Capture the cell that displays the provided text and extract its (X, Y) central coordinate. 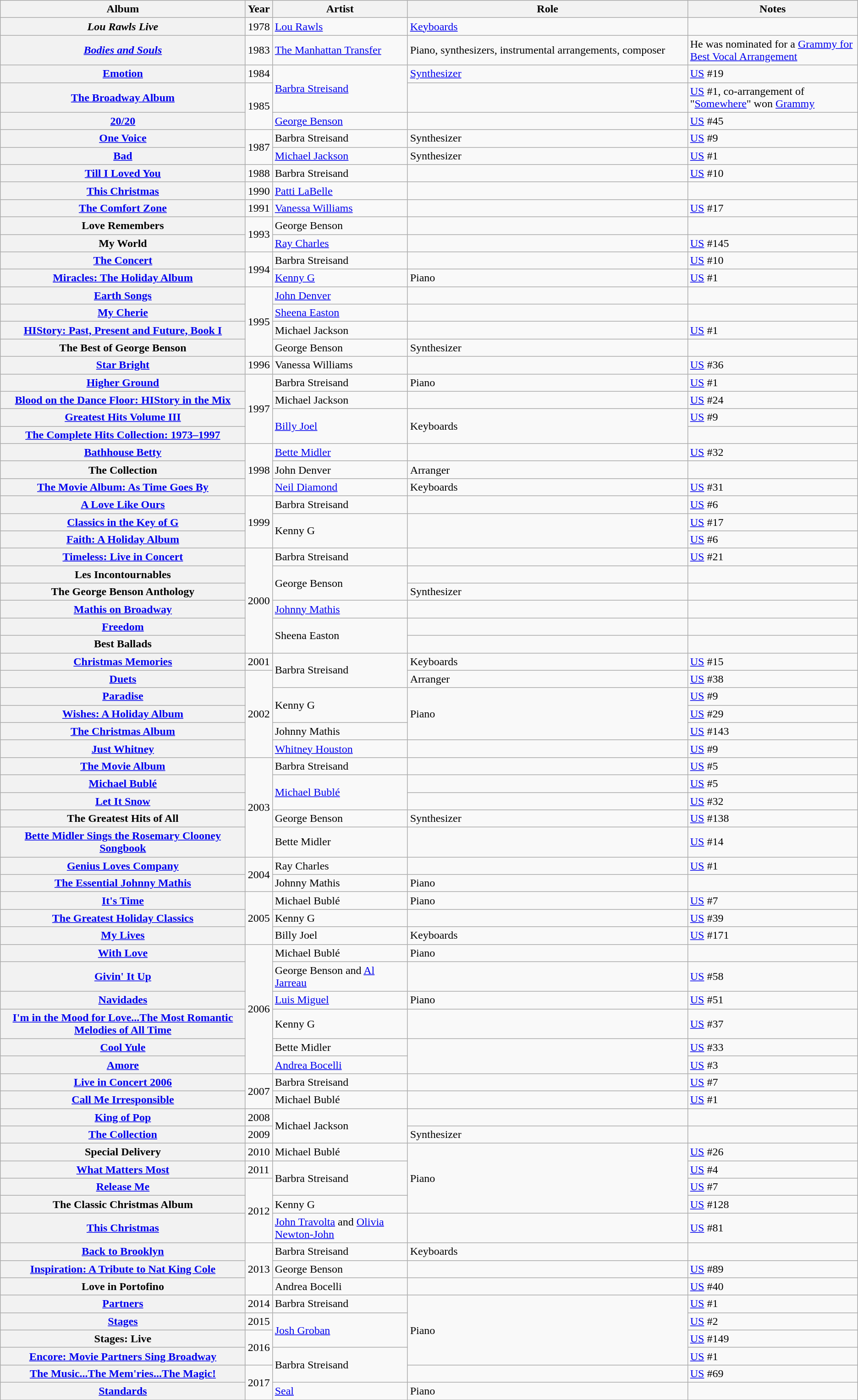
US #26 (773, 1152)
John Travolta and Olivia Newton-John (340, 1228)
20/20 (123, 121)
King of Pop (123, 1117)
US #39 (773, 918)
Paradise (123, 696)
One Voice (123, 138)
2008 (258, 1117)
The Essential Johnny Mathis (123, 883)
2017 (258, 1382)
1983 (258, 50)
The Movie Album: As Time Goes By (123, 487)
2000 (258, 601)
1993 (258, 234)
Best Ballads (123, 644)
2007 (258, 1091)
2010 (258, 1152)
Whitney Houston (340, 749)
Artist (340, 9)
1987 (258, 147)
2002 (258, 714)
What Matters Most (123, 1170)
Blood on the Dance Floor: HIStory in the Mix (123, 400)
Emotion (123, 74)
Christmas Memories (123, 662)
Star Bright (123, 365)
Duets (123, 679)
Givin' It Up (123, 977)
1995 (258, 322)
Lou Rawls Live (123, 27)
2011 (258, 1170)
Faith: A Holiday Album (123, 540)
I'm in the Mood for Love...The Most Romantic Melodies of All Time (123, 1023)
2009 (258, 1135)
Back to Brooklyn (123, 1252)
My Cherie (123, 313)
Greatest Hits Volume III (123, 417)
The George Benson Anthology (123, 592)
1994 (258, 269)
Neil Diamond (340, 487)
1984 (258, 74)
Love in Portofino (123, 1286)
1998 (258, 470)
The Music...The Mem'ries...The Magic! (123, 1373)
1991 (258, 208)
Mathis on Broadway (123, 609)
Amore (123, 1065)
Album (123, 9)
Stages (123, 1321)
2004 (258, 875)
Love Remembers (123, 225)
The Comfort Zone (123, 208)
Notes (773, 9)
Bette Midler Sings the Rosemary Clooney Songbook (123, 842)
US #38 (773, 679)
Miracles: The Holiday Album (123, 278)
Just Whitney (123, 749)
US #58 (773, 977)
US #15 (773, 662)
Special Delivery (123, 1152)
US #2 (773, 1321)
Timeless: Live in Concert (123, 557)
2013 (258, 1269)
Wishes: A Holiday Album (123, 714)
US #143 (773, 731)
US #145 (773, 243)
Patti LaBelle (340, 191)
A Love Like Ours (123, 504)
US #128 (773, 1204)
US #1, co-arrangement of "Somewhere" won Grammy (773, 97)
Piano, synthesizers, instrumental arrangements, composer (547, 50)
Role (547, 9)
HIStory: Past, Present and Future, Book I (123, 330)
Earth Songs (123, 295)
US #138 (773, 819)
US #89 (773, 1269)
Bathhouse Betty (123, 452)
The Movie Album (123, 766)
Josh Groban (340, 1330)
US #149 (773, 1339)
Classics in the Key of G (123, 522)
US #45 (773, 121)
Seal (340, 1391)
Call Me Irresponsible (123, 1099)
Encore: Movie Partners Sing Broadway (123, 1356)
The Complete Hits Collection: 1973–1997 (123, 435)
US #69 (773, 1373)
Bad (123, 156)
1996 (258, 365)
Les Incontournables (123, 574)
US #51 (773, 1000)
US #37 (773, 1023)
With Love (123, 953)
US #24 (773, 400)
The Christmas Album (123, 731)
Till I Loved You (123, 173)
Freedom (123, 627)
The Greatest Holiday Classics (123, 918)
It's Time (123, 901)
US #36 (773, 365)
The Best of George Benson (123, 348)
Higher Ground (123, 383)
2012 (258, 1210)
Inspiration: A Tribute to Nat King Cole (123, 1269)
1985 (258, 106)
US #81 (773, 1228)
1999 (258, 522)
1978 (258, 27)
US #19 (773, 74)
US #21 (773, 557)
Genius Loves Company (123, 866)
My World (123, 243)
My Lives (123, 935)
US #31 (773, 487)
He was nominated for a Grammy for Best Vocal Arrangement (773, 50)
Let It Snow (123, 801)
The Manhattan Transfer (340, 50)
2014 (258, 1304)
Bodies and Souls (123, 50)
Luis Miguel (340, 1000)
2005 (258, 918)
2015 (258, 1321)
Stages: Live (123, 1339)
Cool Yule (123, 1047)
The Concert (123, 261)
The Greatest Hits of All (123, 819)
1988 (258, 173)
2006 (258, 1009)
US #40 (773, 1286)
US #3 (773, 1065)
Live in Concert 2006 (123, 1082)
2001 (258, 662)
Lou Rawls (340, 27)
Partners (123, 1304)
US #171 (773, 935)
2016 (258, 1347)
US #14 (773, 842)
George Benson and Al Jarreau (340, 977)
2003 (258, 807)
Release Me (123, 1187)
Year (258, 9)
1997 (258, 409)
1990 (258, 191)
US #4 (773, 1170)
The Classic Christmas Album (123, 1204)
US #33 (773, 1047)
Navidades (123, 1000)
The Broadway Album (123, 97)
Standards (123, 1391)
US #29 (773, 714)
